Output the [X, Y] coordinate of the center of the cell containing the given text.  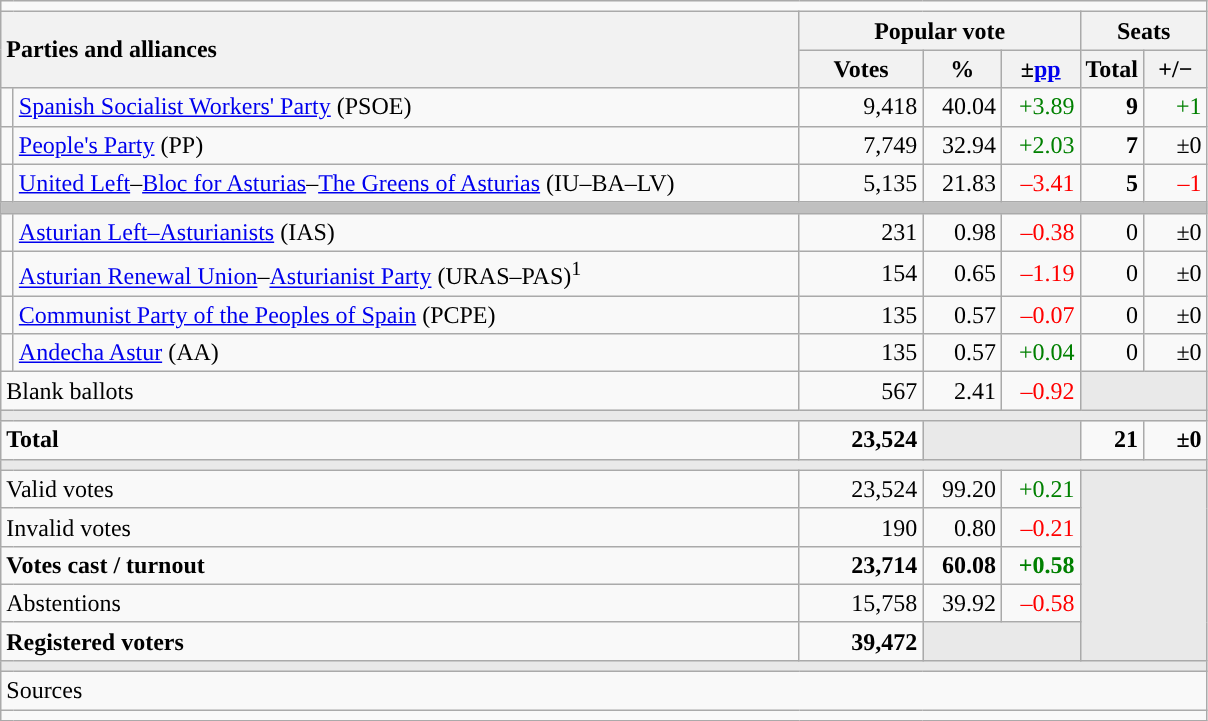
–1 [1176, 183]
9 [1112, 107]
+1 [1176, 107]
567 [861, 391]
Votes [861, 69]
+0.21 [1040, 489]
Communist Party of the Peoples of Spain (PCPE) [406, 315]
Parties and alliances [400, 50]
Seats [1144, 31]
5,135 [861, 183]
Registered voters [400, 641]
+2.03 [1040, 145]
–0.07 [1040, 315]
21.83 [962, 183]
+3.89 [1040, 107]
+/− [1176, 69]
23,714 [861, 565]
–1.19 [1040, 274]
231 [861, 232]
0.98 [962, 232]
154 [861, 274]
Asturian Left–Asturianists (IAS) [406, 232]
9,418 [861, 107]
–0.92 [1040, 391]
21 [1112, 440]
Votes cast / turnout [400, 565]
% [962, 69]
39.92 [962, 603]
Abstentions [400, 603]
2.41 [962, 391]
–3.41 [1040, 183]
Popular vote [940, 31]
Asturian Renewal Union–Asturianist Party (URAS–PAS)1 [406, 274]
0.80 [962, 527]
40.04 [962, 107]
32.94 [962, 145]
190 [861, 527]
±pp [1040, 69]
–0.58 [1040, 603]
–0.21 [1040, 527]
Andecha Astur (AA) [406, 353]
+0.04 [1040, 353]
99.20 [962, 489]
Invalid votes [400, 527]
5 [1112, 183]
0.65 [962, 274]
–0.38 [1040, 232]
15,758 [861, 603]
7,749 [861, 145]
60.08 [962, 565]
7 [1112, 145]
Blank ballots [400, 391]
United Left–Bloc for Asturias–The Greens of Asturias (IU–BA–LV) [406, 183]
39,472 [861, 641]
+0.58 [1040, 565]
Sources [604, 691]
Spanish Socialist Workers' Party (PSOE) [406, 107]
People's Party (PP) [406, 145]
Valid votes [400, 489]
